Return the [X, Y] coordinate for the center point of the cell that contains the specified text.  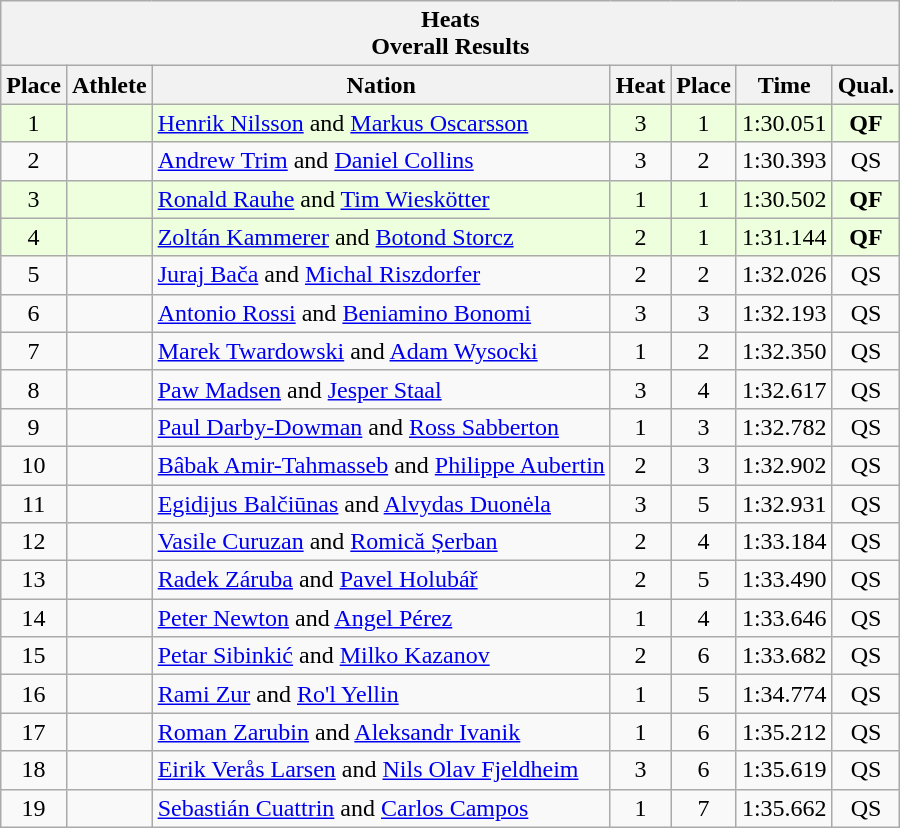
12 [34, 542]
Roman Zarubin and Aleksandr Ivanik [381, 732]
1:32.350 [784, 351]
15 [34, 656]
9 [34, 427]
Heat [640, 85]
1:30.393 [784, 161]
Henrik Nilsson and Markus Oscarsson [381, 123]
Zoltán Kammerer and Botond Storcz [381, 237]
Heats Overall Results [450, 34]
Paw Madsen and Jesper Staal [381, 389]
1:34.774 [784, 694]
1:32.026 [784, 275]
1:30.502 [784, 199]
1:35.212 [784, 732]
13 [34, 580]
Andrew Trim and Daniel Collins [381, 161]
16 [34, 694]
Vasile Curuzan and Romică Șerban [381, 542]
1:31.144 [784, 237]
19 [34, 808]
1:35.619 [784, 770]
1:32.617 [784, 389]
1:33.682 [784, 656]
1:32.931 [784, 503]
18 [34, 770]
8 [34, 389]
1:32.902 [784, 465]
1:35.662 [784, 808]
Petar Sibinkić and Milko Kazanov [381, 656]
Juraj Bača and Michal Riszdorfer [381, 275]
1:32.193 [784, 313]
1:33.490 [784, 580]
Bâbak Amir-Tahmasseb and Philippe Aubertin [381, 465]
Paul Darby-Dowman and Ross Sabberton [381, 427]
1:32.782 [784, 427]
Rami Zur and Ro'l Yellin [381, 694]
1:33.184 [784, 542]
11 [34, 503]
Ronald Rauhe and Tim Wieskötter [381, 199]
1:33.646 [784, 618]
Time [784, 85]
10 [34, 465]
Qual. [866, 85]
Antonio Rossi and Beniamino Bonomi [381, 313]
Radek Záruba and Pavel Holubář [381, 580]
Athlete [109, 85]
17 [34, 732]
Nation [381, 85]
Peter Newton and Angel Pérez [381, 618]
Marek Twardowski and Adam Wysocki [381, 351]
Eirik Verås Larsen and Nils Olav Fjeldheim [381, 770]
Sebastián Cuattrin and Carlos Campos [381, 808]
Egidijus Balčiūnas and Alvydas Duonėla [381, 503]
14 [34, 618]
1:30.051 [784, 123]
